Provide the (x, y) coordinate of the cell's center where the given text is located.  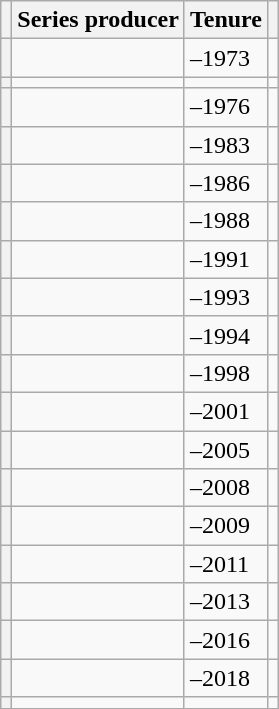
–1991 (226, 259)
–1993 (226, 297)
–2001 (226, 411)
–2018 (226, 678)
–1988 (226, 221)
–1973 (226, 58)
–2005 (226, 449)
–2013 (226, 602)
–2016 (226, 640)
–2008 (226, 488)
–2011 (226, 564)
–1994 (226, 335)
–1998 (226, 373)
–1976 (226, 107)
–2009 (226, 526)
Series producer (98, 20)
Tenure (226, 20)
–1983 (226, 145)
–1986 (226, 183)
